Output the [x, y] coordinate of the center of the cell containing the given text.  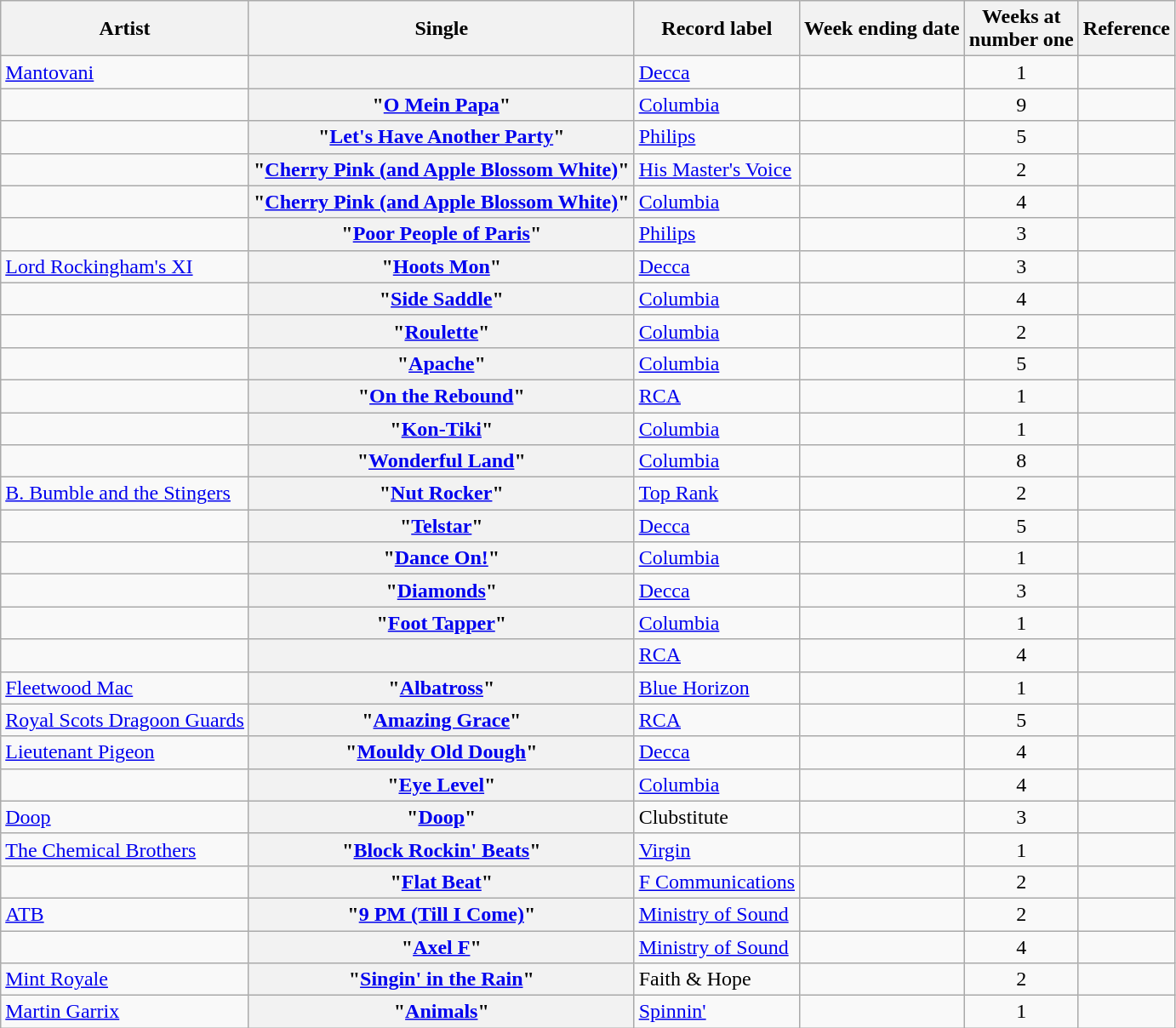
Faith & Hope [716, 979]
His Master's Voice [716, 169]
Artist [125, 29]
"Albatross" [441, 688]
"Side Saddle" [441, 299]
"O Mein Papa" [441, 105]
Virgin [716, 849]
"Axel F" [441, 947]
Record label [716, 29]
"Hoots Mon" [441, 266]
"Kon-Tiki" [441, 428]
Clubstitute [716, 817]
Blue Horizon [716, 688]
Weeks atnumber one [1021, 29]
"Doop" [441, 817]
"Diamonds" [441, 591]
"Nut Rocker" [441, 494]
Royal Scots Dragoon Guards [125, 720]
"Dance On!" [441, 558]
"Block Rockin' Beats" [441, 849]
"Wonderful Land" [441, 461]
"Apache" [441, 363]
Fleetwood Mac [125, 688]
"Foot Tapper" [441, 623]
"Poor People of Paris" [441, 234]
"Roulette" [441, 331]
Martin Garrix [125, 1012]
Doop [125, 817]
"Telstar" [441, 526]
Lord Rockingham's XI [125, 266]
"Eye Level" [441, 785]
Mint Royale [125, 979]
ATB [125, 914]
"Flat Beat" [441, 882]
B. Bumble and the Stingers [125, 494]
8 [1021, 461]
"Singin' in the Rain" [441, 979]
The Chemical Brothers [125, 849]
Spinnin' [716, 1012]
F Communications [716, 882]
"On the Rebound" [441, 396]
9 [1021, 105]
"Mouldy Old Dough" [441, 752]
"Let's Have Another Party" [441, 137]
Single [441, 29]
Mantovani [125, 72]
"9 PM (Till I Come)" [441, 914]
"Amazing Grace" [441, 720]
Week ending date [882, 29]
Reference [1127, 29]
Lieutenant Pigeon [125, 752]
Top Rank [716, 494]
"Animals" [441, 1012]
